Capture the cell that displays the provided text and extract its [X, Y] central coordinate. 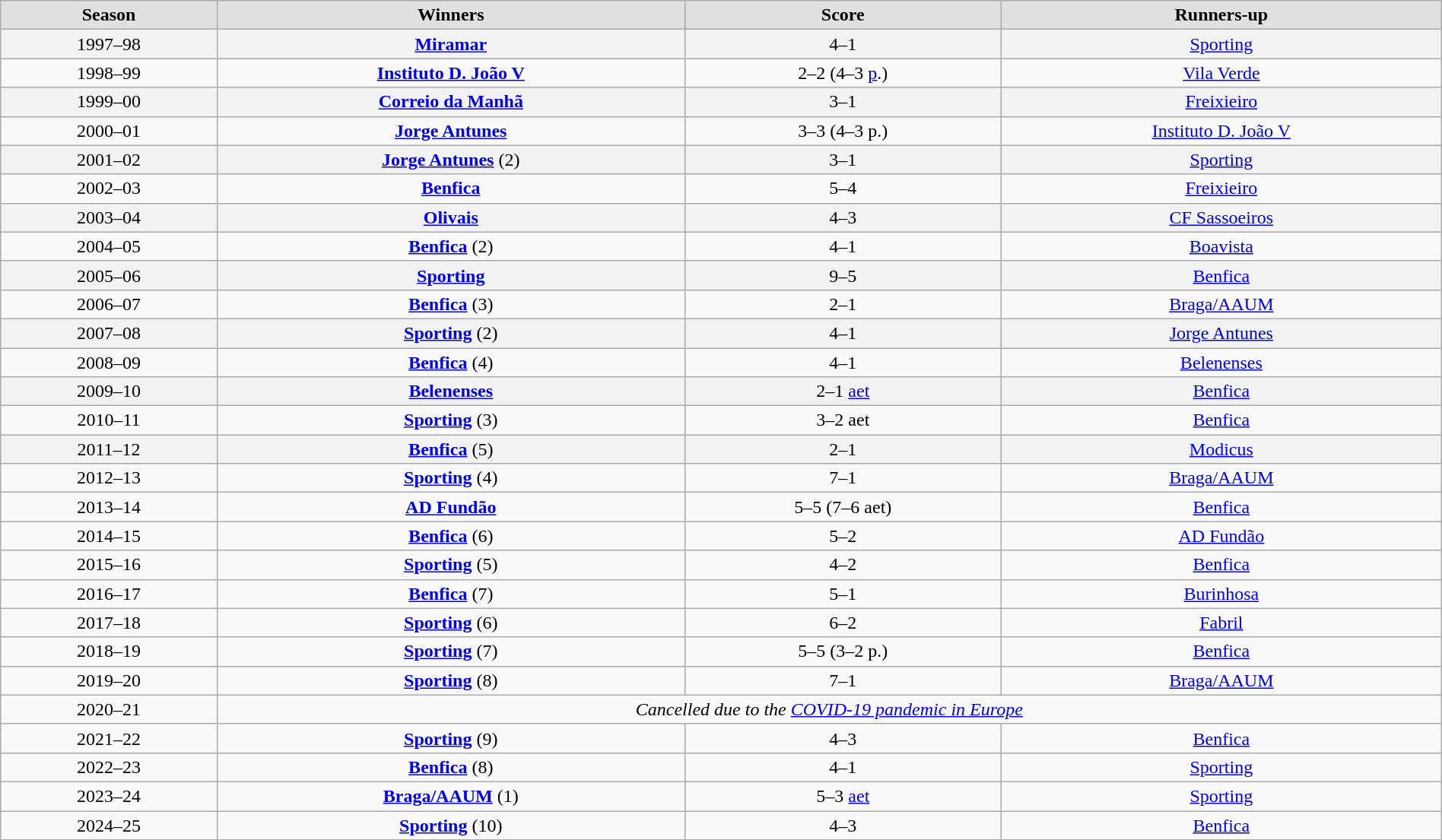
Benfica (6) [450, 536]
Sporting (8) [450, 680]
5–5 (3–2 p.) [843, 651]
2–1 aet [843, 391]
Runners-up [1221, 15]
Benfica (4) [450, 363]
2016–17 [110, 594]
Miramar [450, 44]
Benfica (7) [450, 594]
2007–08 [110, 333]
Sporting (5) [450, 565]
Burinhosa [1221, 594]
2017–18 [110, 623]
6–2 [843, 623]
CF Sassoeiros [1221, 217]
5–5 (7–6 aet) [843, 507]
5–1 [843, 594]
9–5 [843, 275]
Vila Verde [1221, 73]
2002–03 [110, 189]
2024–25 [110, 825]
Boavista [1221, 246]
Fabril [1221, 623]
Sporting (7) [450, 651]
2003–04 [110, 217]
1997–98 [110, 44]
Sporting (4) [450, 478]
Sporting (10) [450, 825]
2006–07 [110, 304]
2015–16 [110, 565]
Correio da Manhã [450, 102]
1998–99 [110, 73]
2020–21 [110, 709]
Modicus [1221, 449]
2005–06 [110, 275]
Winners [450, 15]
2021–22 [110, 738]
Braga/AAUM (1) [450, 796]
2009–10 [110, 391]
2000–01 [110, 131]
2008–09 [110, 363]
4–2 [843, 565]
1999–00 [110, 102]
2019–20 [110, 680]
2013–14 [110, 507]
2–2 (4–3 p.) [843, 73]
Cancelled due to the COVID-19 pandemic in Europe [829, 709]
5–2 [843, 536]
3–2 aet [843, 420]
2010–11 [110, 420]
2014–15 [110, 536]
2022–23 [110, 767]
Olivais [450, 217]
2023–24 [110, 796]
2001–02 [110, 160]
5–4 [843, 189]
Benfica (5) [450, 449]
Season [110, 15]
Jorge Antunes (2) [450, 160]
Sporting (9) [450, 738]
2011–12 [110, 449]
Benfica (8) [450, 767]
2018–19 [110, 651]
2012–13 [110, 478]
3–3 (4–3 p.) [843, 131]
Sporting (6) [450, 623]
Sporting (3) [450, 420]
Sporting (2) [450, 333]
Score [843, 15]
Benfica (3) [450, 304]
2004–05 [110, 246]
5–3 aet [843, 796]
Benfica (2) [450, 246]
